Scan for the cell matching the given text and deliver its (x, y) coordinate at center. 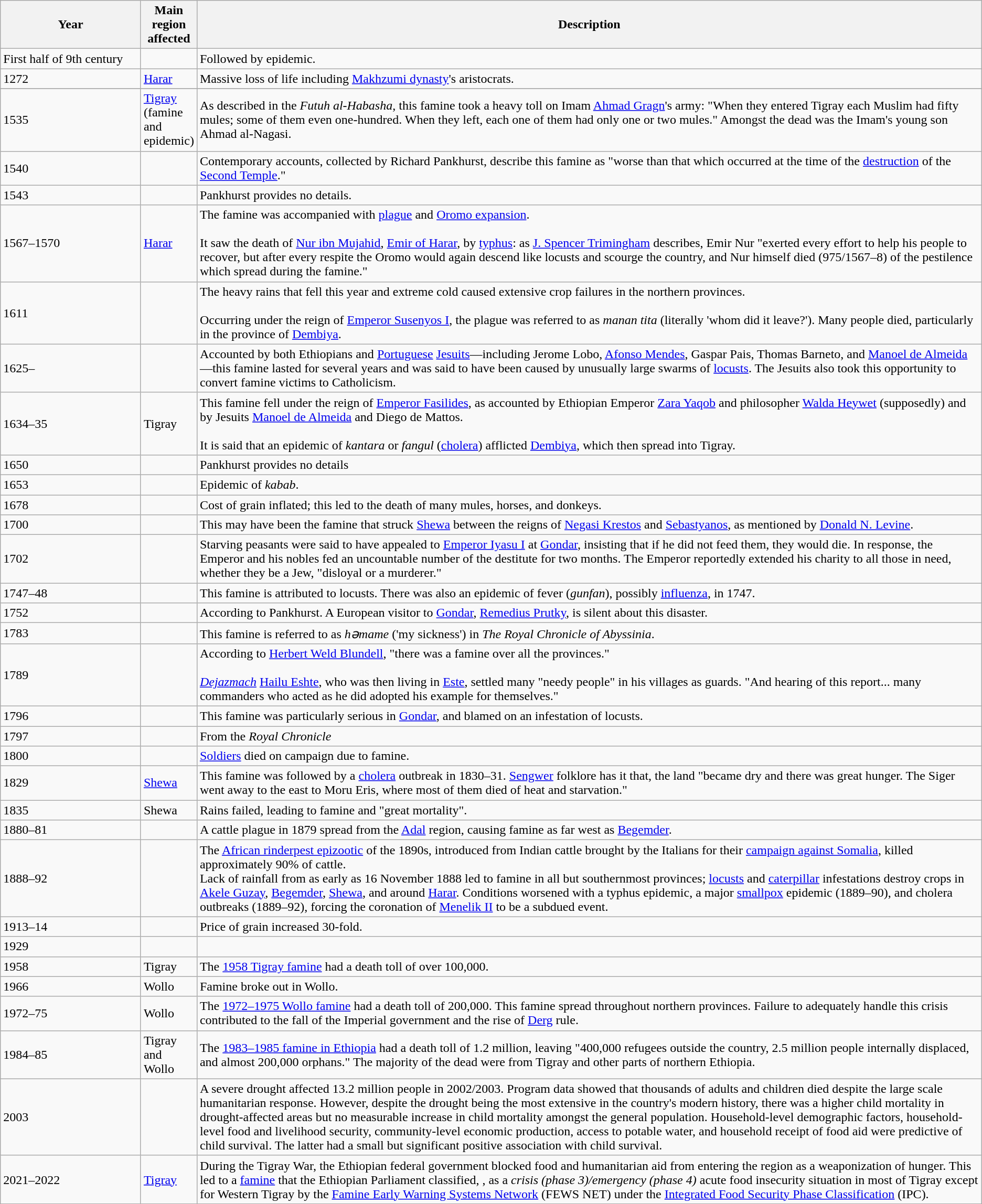
1797 (71, 736)
1829 (71, 783)
1535 (71, 120)
1800 (71, 756)
Year (71, 25)
1888–92 (71, 878)
1678 (71, 505)
1272 (71, 79)
1972–75 (71, 1013)
Soldiers died on campaign due to famine. (589, 756)
Followed by epidemic. (589, 59)
1789 (71, 674)
1796 (71, 716)
1540 (71, 168)
1783 (71, 633)
Tigray (famine and epidemic) (169, 120)
Massive loss of life including Makhzumi dynasty's aristocrats. (589, 79)
The 1958 Tigray famine had a death toll of over 100,000. (589, 966)
1700 (71, 525)
1913–14 (71, 927)
Description (589, 25)
From the Royal Chronicle (589, 736)
Main region affected (169, 25)
1625– (71, 368)
This famine is attributed to locusts. There was also an epidemic of fever (gunfan), possibly influenza, in 1747. (589, 593)
1702 (71, 559)
Pankhurst provides no details (589, 465)
Rains failed, leading to famine and "great mortality". (589, 810)
1752 (71, 613)
This famine was particularly serious in Gondar, and blamed on an infestation of locusts. (589, 716)
1567–1570 (71, 243)
2021–2022 (71, 1179)
Tigray and Wollo (169, 1055)
1984–85 (71, 1055)
1835 (71, 810)
1634–35 (71, 424)
First half of 9th century (71, 59)
1543 (71, 195)
This famine is referred to as həmame ('my sickness') in The Royal Chronicle of Abyssinia. (589, 633)
1880–81 (71, 830)
Cost of grain inflated; this led to the death of many mules, horses, and donkeys. (589, 505)
Pankhurst provides no details. (589, 195)
1958 (71, 966)
1653 (71, 485)
Price of grain increased 30-fold. (589, 927)
1966 (71, 986)
1650 (71, 465)
This may have been the famine that struck Shewa between the reigns of Negasi Krestos and Sebastyanos, as mentioned by Donald N. Levine. (589, 525)
Famine broke out in Wollo. (589, 986)
1611 (71, 313)
2003 (71, 1117)
A cattle plague in 1879 spread from the Adal region, causing famine as far west as Begemder. (589, 830)
According to Pankhurst. A European visitor to Gondar, Remedius Prutky, is silent about this disaster. (589, 613)
1929 (71, 947)
Epidemic of kabab. (589, 485)
1747–48 (71, 593)
